Pinpoint the cell where the given text exists, returning its [X, Y] midpoint coordinate. 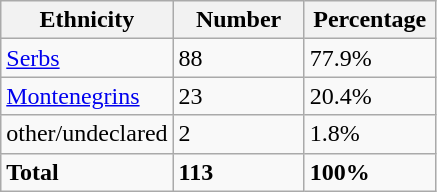
2 [238, 134]
20.4% [370, 96]
Ethnicity [87, 20]
100% [370, 172]
Montenegrins [87, 96]
1.8% [370, 134]
Number [238, 20]
Total [87, 172]
23 [238, 96]
113 [238, 172]
Percentage [370, 20]
77.9% [370, 58]
88 [238, 58]
other/undeclared [87, 134]
Serbs [87, 58]
